Search for the cell housing the specified text and yield its (x, y) center coordinate. 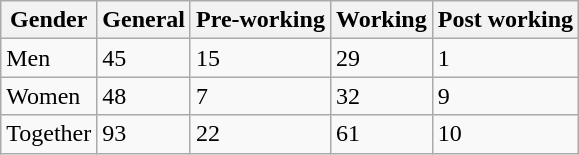
9 (505, 96)
32 (381, 96)
Together (49, 134)
Gender (49, 20)
Pre-working (260, 20)
General (144, 20)
29 (381, 58)
Men (49, 58)
10 (505, 134)
Post working (505, 20)
1 (505, 58)
61 (381, 134)
45 (144, 58)
22 (260, 134)
Women (49, 96)
15 (260, 58)
Working (381, 20)
93 (144, 134)
7 (260, 96)
48 (144, 96)
